Capture the cell that displays the provided text and extract its [x, y] central coordinate. 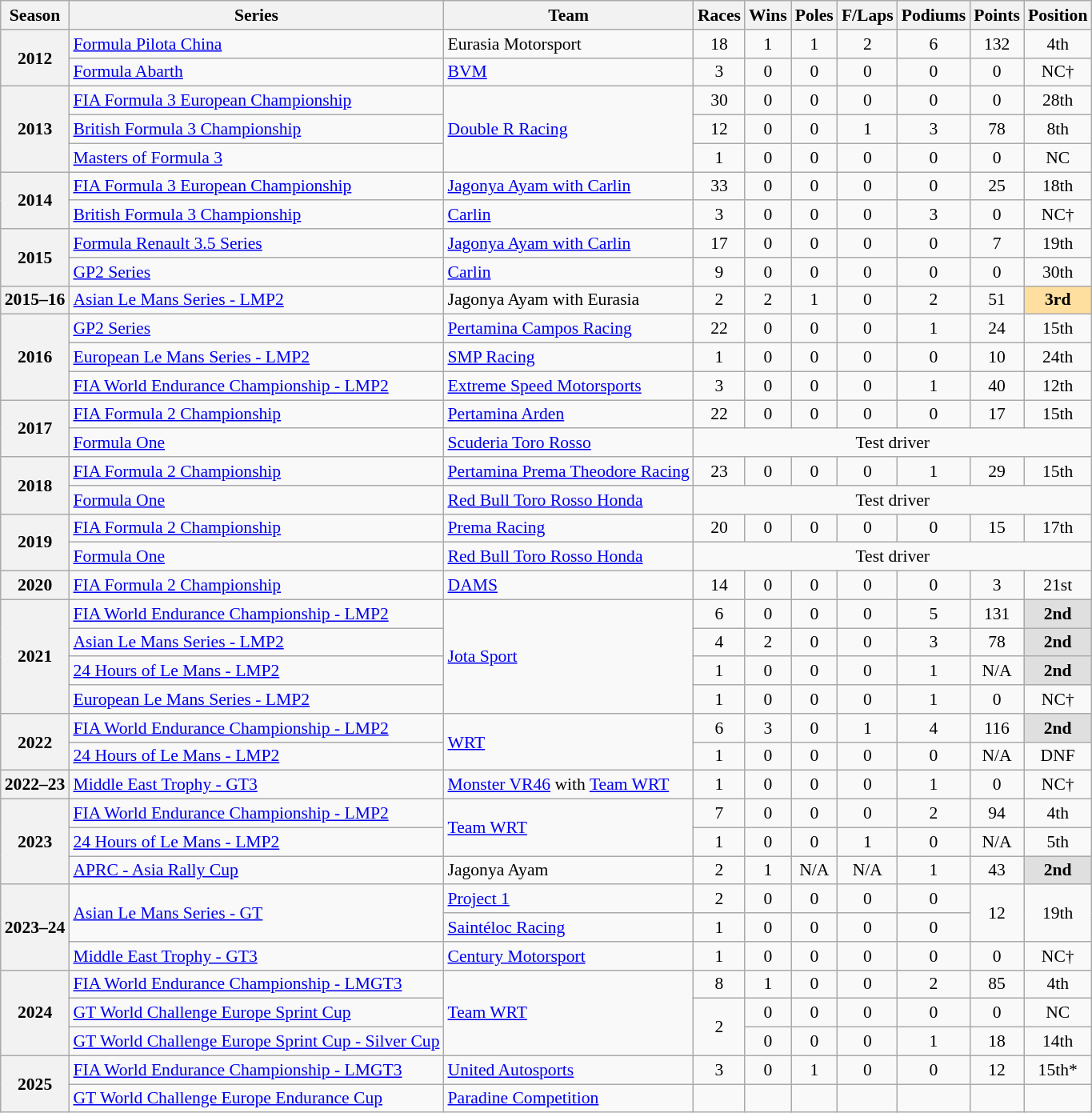
23 [719, 471]
15th* [1058, 1070]
United Autosports [568, 1070]
Masters of Formula 3 [256, 158]
SMP Racing [568, 358]
Jota Sport [568, 656]
Formula Renault 3.5 Series [256, 243]
DNF [1058, 756]
Prema Racing [568, 528]
24 [997, 329]
GT World Challenge Europe Sprint Cup [256, 1013]
2015 [35, 258]
Season [35, 15]
Formula Abarth [256, 72]
Formula Pilota China [256, 44]
30 [719, 101]
51 [997, 300]
17th [1058, 528]
Saintéloc Racing [568, 927]
Series [256, 15]
2022 [35, 743]
40 [997, 386]
Paradine Competition [568, 1099]
2024 [35, 1013]
30th [1058, 272]
Team [568, 15]
Double R Racing [568, 130]
Monster VR46 with Team WRT [568, 785]
10 [997, 358]
12th [1058, 386]
14th [1058, 1042]
Wins [768, 15]
Position [1058, 15]
Races [719, 15]
5 [934, 614]
85 [997, 984]
APRC - Asia Rally Cup [256, 871]
F/Laps [867, 15]
2023–24 [35, 928]
2017 [35, 429]
Eurasia Motorsport [568, 44]
29 [997, 471]
DAMS [568, 586]
8 [719, 984]
43 [997, 871]
2020 [35, 586]
24th [1058, 358]
Pertamina Campos Racing [568, 329]
Pertamina Arden [568, 414]
Jagonya Ayam [568, 871]
2019 [35, 542]
9 [719, 272]
21st [1058, 586]
2012 [35, 58]
5th [1058, 842]
2021 [35, 656]
14 [719, 586]
2014 [35, 200]
132 [997, 44]
25 [997, 186]
33 [719, 186]
BVM [568, 72]
Jagonya Ayam with Eurasia [568, 300]
GT World Challenge Europe Endurance Cup [256, 1099]
2018 [35, 485]
Project 1 [568, 899]
28th [1058, 101]
2025 [35, 1083]
2016 [35, 357]
94 [997, 814]
2015–16 [35, 300]
WRT [568, 743]
116 [997, 728]
Podiums [934, 15]
2022–23 [35, 785]
Pertamina Prema Theodore Racing [568, 471]
Poles [814, 15]
Asian Le Mans Series - GT [256, 914]
131 [997, 614]
Points [997, 15]
Extreme Speed Motorsports [568, 386]
Scuderia Toro Rosso [568, 443]
2023 [35, 842]
GT World Challenge Europe Sprint Cup - Silver Cup [256, 1042]
3rd [1058, 300]
8th [1058, 130]
18th [1058, 186]
Century Motorsport [568, 956]
20 [719, 528]
15 [997, 528]
2013 [35, 130]
